Find where the given text appears and provide that cell's center as [X, Y] coordinate. 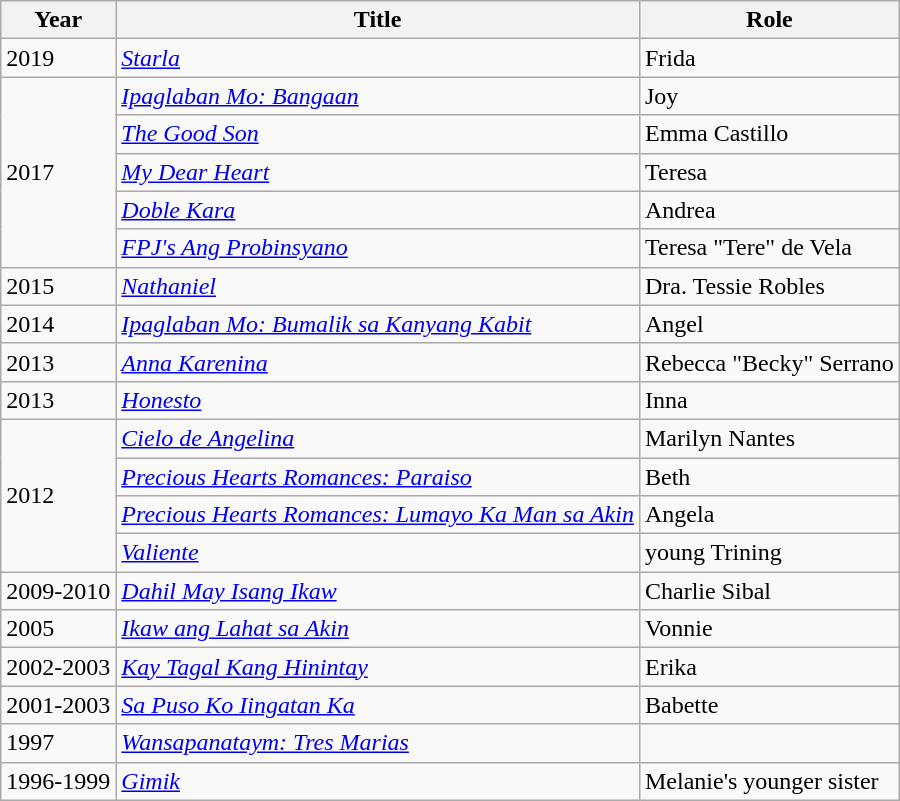
Rebecca "Becky" Serrano [769, 362]
Melanie's younger sister [769, 781]
1997 [58, 743]
Vonnie [769, 629]
Starla [378, 58]
Doble Kara [378, 210]
2012 [58, 495]
Marilyn Nantes [769, 438]
Teresa [769, 172]
1996-1999 [58, 781]
young Trining [769, 553]
Cielo de Angelina [378, 438]
Beth [769, 477]
Charlie Sibal [769, 591]
2001-2003 [58, 705]
Precious Hearts Romances: Lumayo Ka Man sa Akin [378, 515]
Emma Castillo [769, 134]
Honesto [378, 400]
Precious Hearts Romances: Paraiso [378, 477]
Year [58, 20]
Kay Tagal Kang Hinintay [378, 667]
Anna Karenina [378, 362]
Title [378, 20]
Dahil May Isang Ikaw [378, 591]
Angel [769, 324]
Gimik [378, 781]
Babette [769, 705]
Andrea [769, 210]
Sa Puso Ko Iingatan Ka [378, 705]
2014 [58, 324]
FPJ's Ang Probinsyano [378, 248]
Inna [769, 400]
Valiente [378, 553]
Erika [769, 667]
My Dear Heart [378, 172]
Ipaglaban Mo: Bangaan [378, 96]
Nathaniel [378, 286]
Role [769, 20]
Joy [769, 96]
Ikaw ang Lahat sa Akin [378, 629]
Wansapanataym: Tres Marias [378, 743]
2009-2010 [58, 591]
Frida [769, 58]
2017 [58, 172]
Angela [769, 515]
2002-2003 [58, 667]
2019 [58, 58]
2015 [58, 286]
Ipaglaban Mo: Bumalik sa Kanyang Kabit [378, 324]
The Good Son [378, 134]
Dra. Tessie Robles [769, 286]
2005 [58, 629]
Teresa "Tere" de Vela [769, 248]
